Extract the [X, Y] coordinate from the center of the cell holding the provided text.  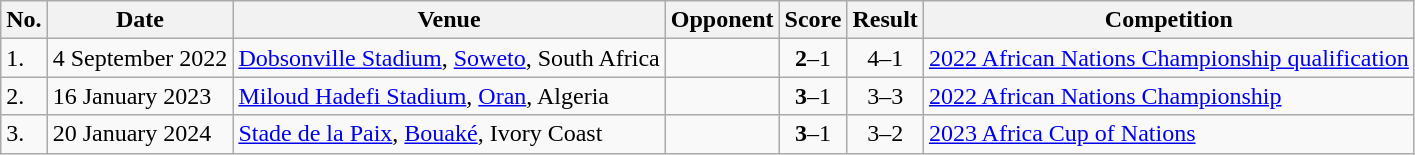
Result [885, 20]
2022 African Nations Championship [1168, 96]
Dobsonville Stadium, Soweto, South Africa [449, 58]
2–1 [813, 58]
Opponent [722, 20]
No. [24, 20]
Venue [449, 20]
1. [24, 58]
Stade de la Paix, Bouaké, Ivory Coast [449, 134]
20 January 2024 [140, 134]
Competition [1168, 20]
2. [24, 96]
3–2 [885, 134]
2023 Africa Cup of Nations [1168, 134]
2022 African Nations Championship qualification [1168, 58]
Date [140, 20]
3–3 [885, 96]
Miloud Hadefi Stadium, Oran, Algeria [449, 96]
Score [813, 20]
4–1 [885, 58]
3. [24, 134]
4 September 2022 [140, 58]
16 January 2023 [140, 96]
